Provide the [x, y] coordinate of the cell's center where the given text is located.  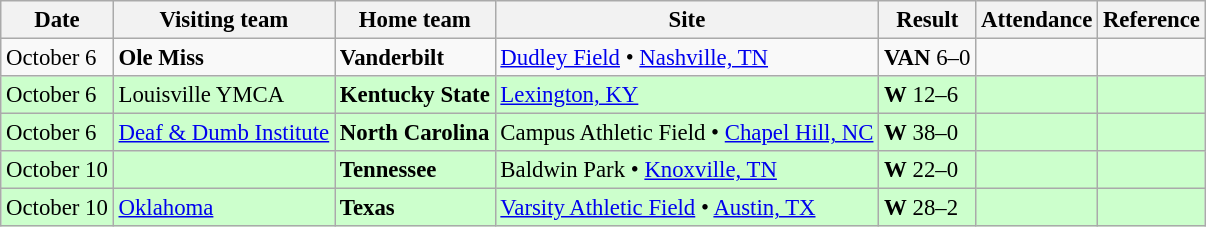
Baldwin Park • Knoxville, TN [687, 170]
Kentucky State [414, 95]
Vanderbilt [414, 58]
Home team [414, 20]
Reference [1152, 20]
W 22–0 [928, 170]
W 12–6 [928, 95]
W 28–2 [928, 208]
Oklahoma [224, 208]
Tennessee [414, 170]
VAN 6–0 [928, 58]
Lexington, KY [687, 95]
North Carolina [414, 133]
Site [687, 20]
Result [928, 20]
Campus Athletic Field • Chapel Hill, NC [687, 133]
Varsity Athletic Field • Austin, TX [687, 208]
W 38–0 [928, 133]
Texas [414, 208]
Attendance [1037, 20]
Date [57, 20]
Dudley Field • Nashville, TN [687, 58]
Ole Miss [224, 58]
Louisville YMCA [224, 95]
Visiting team [224, 20]
Deaf & Dumb Institute [224, 133]
